Provide the (x, y) coordinate of the cell's center where the given text is located.  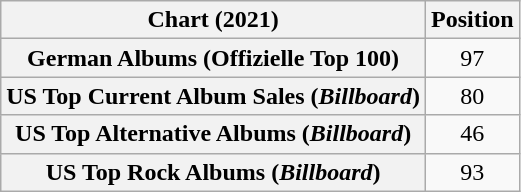
97 (472, 58)
US Top Current Album Sales (Billboard) (214, 96)
80 (472, 96)
Position (472, 20)
46 (472, 134)
German Albums (Offizielle Top 100) (214, 58)
US Top Alternative Albums (Billboard) (214, 134)
93 (472, 172)
Chart (2021) (214, 20)
US Top Rock Albums (Billboard) (214, 172)
